For the text-containing cell, return its midpoint in [x, y] coordinate format. 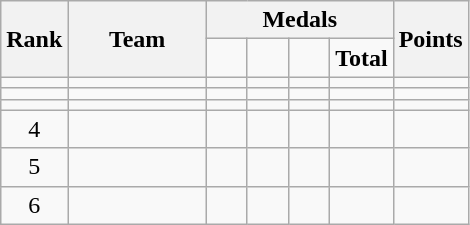
Medals [300, 20]
6 [34, 205]
Rank [34, 39]
Points [430, 39]
4 [34, 129]
Total [362, 58]
Team [138, 39]
5 [34, 167]
